For the text-containing cell, return its midpoint in [X, Y] coordinate format. 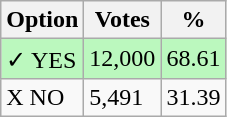
31.39 [194, 97]
12,000 [122, 59]
Option [42, 20]
% [194, 20]
Votes [122, 20]
✓ YES [42, 59]
5,491 [122, 97]
X NO [42, 97]
68.61 [194, 59]
